Locate the cell with the specified text and output its [X, Y] center coordinate. 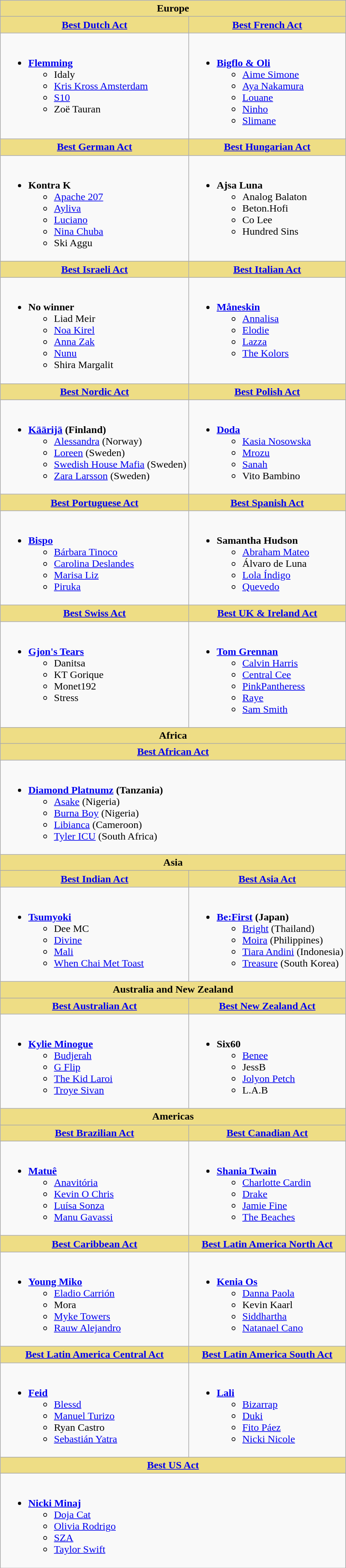
Best Caribbean Act [95, 1244]
Best UK & Ireland Act [267, 613]
Best Australian Act [95, 1006]
Young MikoEladio CarriónMoraMyke TowersRauw Alejandro [95, 1299]
Best Latin America Central Act [95, 1354]
Kenia OsDanna PaolaKevin KaarlSiddharthaNatanael Cano [267, 1299]
Best New Zealand Act [267, 1006]
Best US Act [173, 1465]
Best Portuguese Act [95, 502]
BispoBárbara TinocoCarolina DeslandesMarisa LizPiruka [95, 557]
Best Brazilian Act [95, 1133]
Best Hungarian Act [267, 147]
Best Swiss Act [95, 613]
Asia [173, 863]
Ajsa LunaAnalog BalatonBeton.HofiCo LeeHundred Sins [267, 208]
Best Spanish Act [267, 502]
DodaKasia NosowskaMrozuSanahVito Bambino [267, 447]
Best Asia Act [267, 879]
Samantha HudsonAbraham MateoÁlvaro de LunaLola ÍndigoQuevedo [267, 557]
Best African Act [173, 752]
Shania TwainCharlotte CardinDrakeJamie FineThe Beaches [267, 1188]
Be:First (Japan)Bright (Thailand)Moira (Philippines)Tiara Andini (Indonesia)Treasure (South Korea) [267, 934]
Best Indian Act [95, 879]
Australia and New Zealand [173, 990]
Käärijä (Finland)Alessandra (Norway)Loreen (Sweden)Swedish House Mafia (Sweden)Zara Larsson (Sweden) [95, 447]
Europe [173, 9]
Tom GrennanCalvin HarrisCentral CeePinkPantheressRayeSam Smith [267, 675]
LaliBizarrapDukiFito PáezNicki Nicole [267, 1410]
Africa [173, 736]
MåneskinAnnalisaElodieLazzaThe Kolors [267, 330]
MatuêAnavitóriaKevin O ChrisLuísa SonzaManu Gavassi [95, 1188]
Best Italian Act [267, 269]
Nicki MinajDoja CatOlivia RodrigoSZATaylor Swift [173, 1521]
Best Dutch Act [95, 25]
FlemmingIdalyKris Kross AmsterdamS10Zoë Tauran [95, 86]
Americas [173, 1117]
Best Israeli Act [95, 269]
Best Latin America South Act [267, 1354]
Best French Act [267, 25]
Best Polish Act [267, 392]
Gjon's TearsDanitsaKT GoriqueMonet192Stress [95, 675]
Kontra KApache 207AylivaLucianoNina ChubaSki Aggu [95, 208]
FeidBlessdManuel TurizoRyan CastroSebastián Yatra [95, 1410]
Best Nordic Act [95, 392]
Kylie MinogueBudjerahG FlipThe Kid LaroiTroye Sivan [95, 1061]
Bigflo & OliAime SimoneAya NakamuraLouaneNinhoSlimane [267, 86]
No winnerLiad MeirNoa KirelAnna ZakNunuShira Margalit [95, 330]
Best Canadian Act [267, 1133]
Best Latin America North Act [267, 1244]
Best German Act [95, 147]
Six60BeneeJessBJolyon PetchL.A.B [267, 1061]
TsumyokiDee MCDivineMaliWhen Chai Met Toast [95, 934]
Diamond Platnumz (Tanzania)Asake (Nigeria)Burna Boy (Nigeria)Libianca (Cameroon)Tyler ICU (South Africa) [173, 807]
